Locate the cell with the specified text and output its [X, Y] center coordinate. 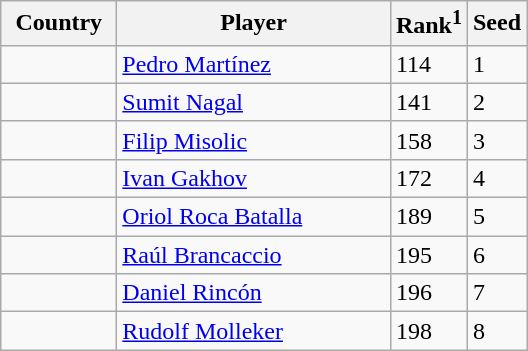
4 [496, 178]
114 [428, 64]
Raúl Brancaccio [254, 255]
Pedro Martínez [254, 64]
Daniel Rincón [254, 293]
Sumit Nagal [254, 102]
172 [428, 178]
Ivan Gakhov [254, 178]
Player [254, 24]
5 [496, 217]
Seed [496, 24]
Oriol Roca Batalla [254, 217]
198 [428, 331]
7 [496, 293]
8 [496, 331]
2 [496, 102]
141 [428, 102]
189 [428, 217]
Filip Misolic [254, 140]
196 [428, 293]
3 [496, 140]
158 [428, 140]
Rank1 [428, 24]
Rudolf Molleker [254, 331]
195 [428, 255]
1 [496, 64]
6 [496, 255]
Country [59, 24]
